Find where the given text appears and provide that cell's center as (x, y) coordinate. 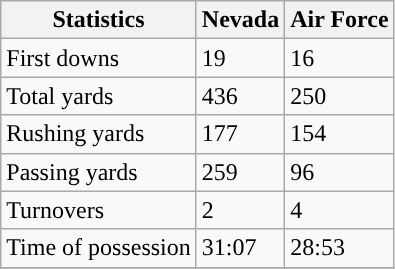
First downs (99, 58)
Turnovers (99, 210)
Time of possession (99, 248)
2 (240, 210)
28:53 (340, 248)
Passing yards (99, 172)
Nevada (240, 20)
19 (240, 58)
16 (340, 58)
Rushing yards (99, 134)
31:07 (240, 248)
154 (340, 134)
Total yards (99, 96)
96 (340, 172)
259 (240, 172)
177 (240, 134)
Statistics (99, 20)
4 (340, 210)
436 (240, 96)
250 (340, 96)
Air Force (340, 20)
